Locate the cell with the specified text and output its [X, Y] center coordinate. 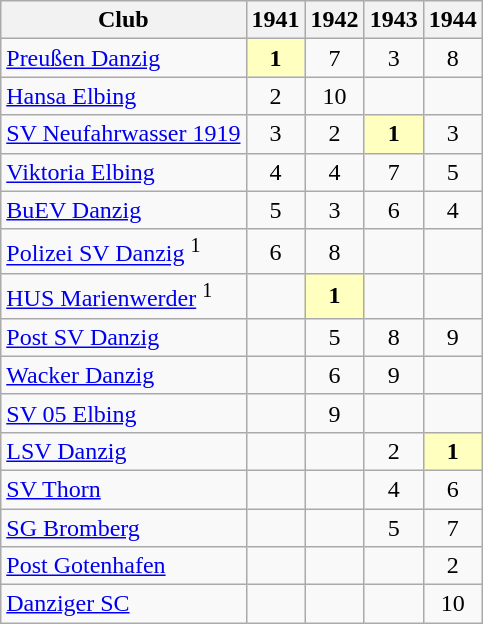
1943 [394, 20]
SG Bromberg [124, 528]
1941 [276, 20]
Hansa Elbing [124, 96]
SV Thorn [124, 489]
Viktoria Elbing [124, 172]
Post Gotenhafen [124, 566]
Wacker Danzig [124, 375]
HUS Marienwerder 1 [124, 296]
1942 [334, 20]
Danziger SC [124, 604]
Preußen Danzig [124, 58]
1944 [452, 20]
LSV Danzig [124, 451]
SV Neufahrwasser 1919 [124, 134]
Post SV Danzig [124, 337]
SV 05 Elbing [124, 413]
BuEV Danzig [124, 210]
Polizei SV Danzig 1 [124, 252]
Club [124, 20]
